Extract the (x, y) coordinate from the center of the cell holding the provided text.  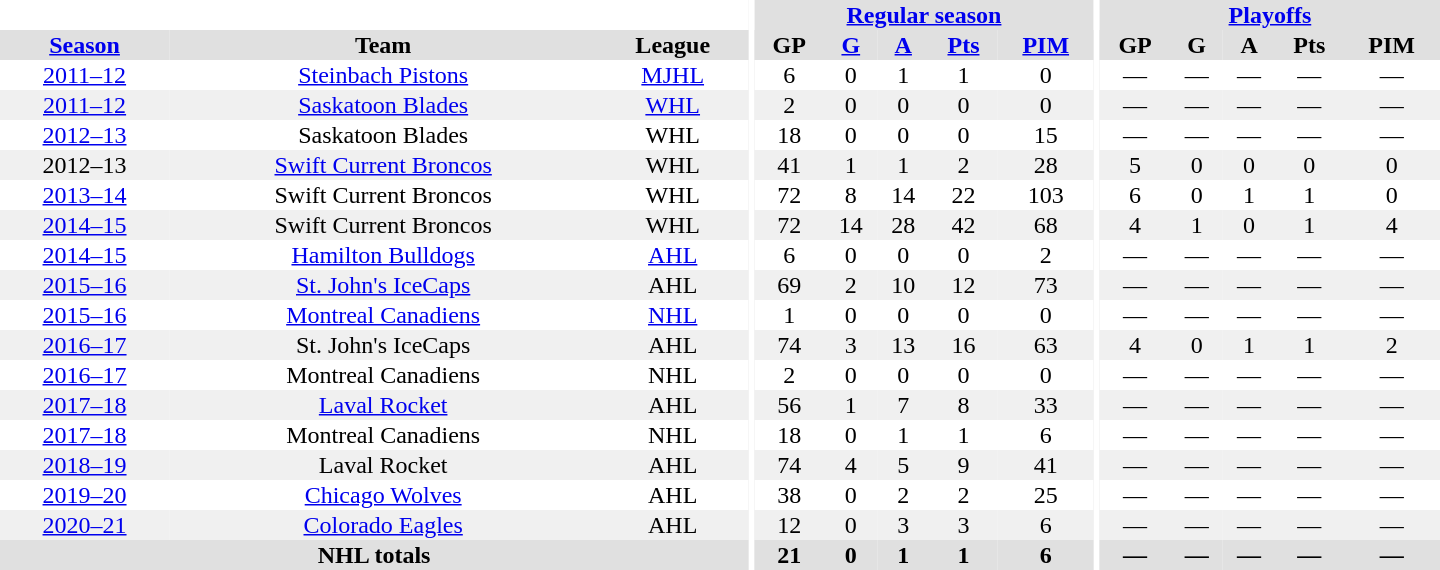
Playoffs (1270, 15)
7 (903, 405)
Chicago Wolves (383, 495)
16 (963, 345)
56 (790, 405)
Regular season (924, 15)
10 (903, 285)
2018–19 (84, 465)
15 (1046, 135)
68 (1046, 225)
2020–21 (84, 525)
Season (84, 45)
2013–14 (84, 195)
73 (1046, 285)
63 (1046, 345)
MJHL (672, 75)
Colorado Eagles (383, 525)
42 (963, 225)
33 (1046, 405)
2019–20 (84, 495)
38 (790, 495)
22 (963, 195)
21 (790, 555)
Hamilton Bulldogs (383, 255)
9 (963, 465)
103 (1046, 195)
25 (1046, 495)
League (672, 45)
Team (383, 45)
69 (790, 285)
Steinbach Pistons (383, 75)
NHL totals (374, 555)
13 (903, 345)
